From the cell containing the given text, extract its center point as [X, Y] coordinate. 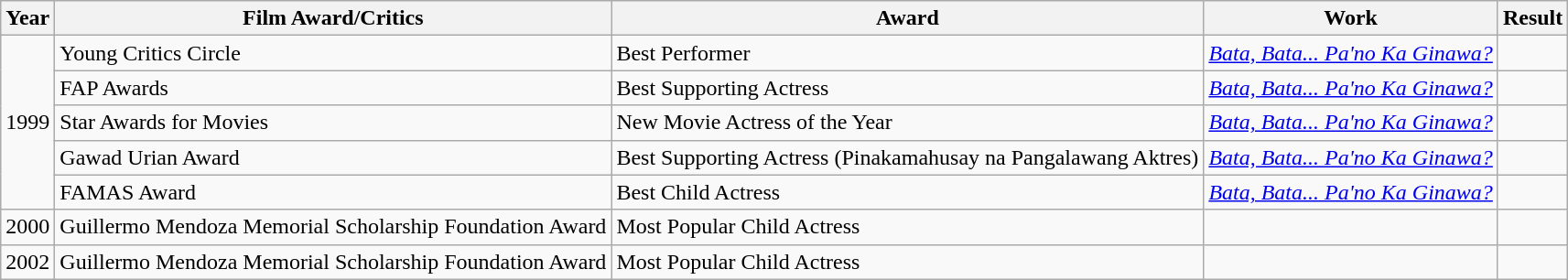
Result [1532, 18]
Best Supporting Actress [908, 88]
Gawad Urian Award [333, 157]
Young Critics Circle [333, 53]
FAP Awards [333, 88]
Best Child Actress [908, 192]
New Movie Actress of the Year [908, 123]
Year [27, 18]
2000 [27, 227]
Star Awards for Movies [333, 123]
Award [908, 18]
FAMAS Award [333, 192]
Best Supporting Actress (Pinakamahusay na Pangalawang Aktres) [908, 157]
Film Award/Critics [333, 18]
Work [1351, 18]
1999 [27, 123]
Best Performer [908, 53]
2002 [27, 262]
